Capture the cell that displays the provided text and extract its (x, y) central coordinate. 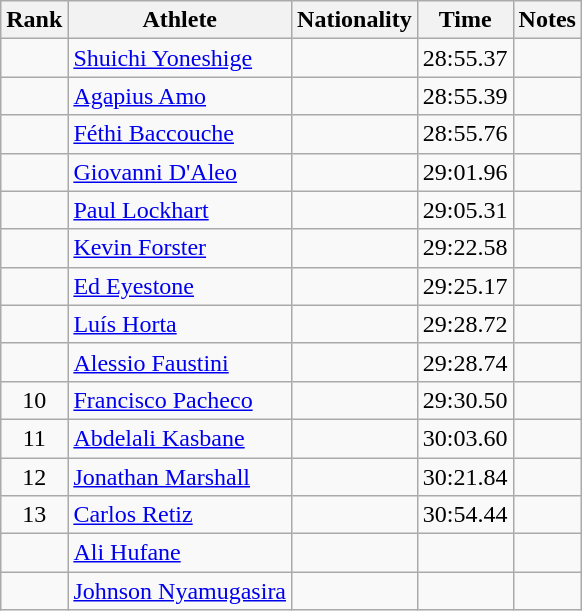
30:21.84 (465, 477)
29:25.17 (465, 286)
Ed Eyestone (180, 286)
Francisco Pacheco (180, 400)
Kevin Forster (180, 248)
Notes (547, 20)
28:55.39 (465, 96)
Rank (34, 20)
29:28.72 (465, 324)
Jonathan Marshall (180, 477)
12 (34, 477)
30:54.44 (465, 515)
29:22.58 (465, 248)
Luís Horta (180, 324)
Johnson Nyamugasira (180, 591)
28:55.76 (465, 134)
10 (34, 400)
Giovanni D'Aleo (180, 172)
29:28.74 (465, 362)
Abdelali Kasbane (180, 438)
29:05.31 (465, 210)
28:55.37 (465, 58)
30:03.60 (465, 438)
13 (34, 515)
Alessio Faustini (180, 362)
Time (465, 20)
Paul Lockhart (180, 210)
Athlete (180, 20)
29:01.96 (465, 172)
Shuichi Yoneshige (180, 58)
Agapius Amo (180, 96)
11 (34, 438)
29:30.50 (465, 400)
Carlos Retiz (180, 515)
Nationality (355, 20)
Féthi Baccouche (180, 134)
Ali Hufane (180, 553)
